Search for the cell housing the specified text and yield its (x, y) center coordinate. 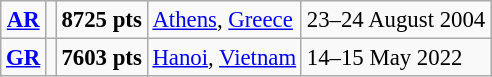
AR (24, 20)
Athens, Greece (224, 20)
GR (24, 58)
23–24 August 2004 (396, 20)
14–15 May 2022 (396, 58)
7603 pts (102, 58)
Hanoi, Vietnam (224, 58)
8725 pts (102, 20)
